Scan for the cell matching the given text and deliver its (X, Y) coordinate at center. 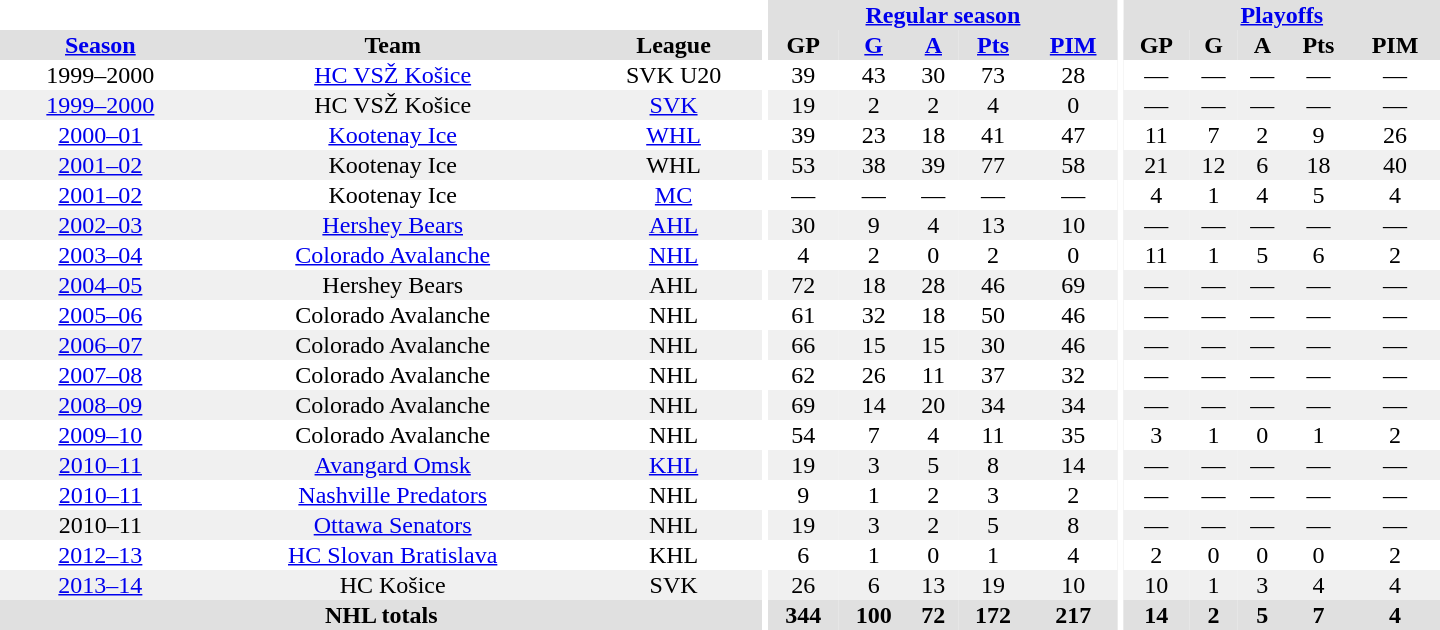
Nashville Predators (393, 495)
66 (804, 345)
77 (994, 165)
35 (1073, 435)
23 (874, 135)
HC Košice (393, 585)
62 (804, 375)
41 (994, 135)
2009–10 (100, 435)
2002–03 (100, 225)
2013–14 (100, 585)
SVK U20 (674, 75)
73 (994, 75)
12 (1214, 165)
NHL totals (381, 615)
Season (100, 45)
47 (1073, 135)
2007–08 (100, 375)
344 (804, 615)
100 (874, 615)
2006–07 (100, 345)
2003–04 (100, 255)
50 (994, 315)
2005–06 (100, 315)
2012–13 (100, 555)
League (674, 45)
58 (1073, 165)
2008–09 (100, 405)
43 (874, 75)
37 (994, 375)
21 (1156, 165)
54 (804, 435)
2000–01 (100, 135)
Playoffs (1282, 15)
Regular season (943, 15)
40 (1395, 165)
20 (934, 405)
Avangard Omsk (393, 465)
HC Slovan Bratislava (393, 555)
2004–05 (100, 285)
MC (674, 195)
61 (804, 315)
172 (994, 615)
217 (1073, 615)
Ottawa Senators (393, 525)
53 (804, 165)
38 (874, 165)
Team (393, 45)
